Scan for the cell matching the given text and deliver its [x, y] coordinate at center. 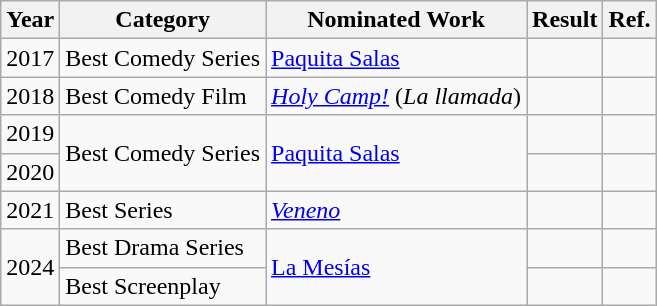
2018 [30, 96]
Veneno [396, 210]
2019 [30, 134]
2020 [30, 172]
2017 [30, 58]
Best Series [163, 210]
Holy Camp! (La llamada) [396, 96]
Category [163, 20]
Ref. [630, 20]
2021 [30, 210]
Best Comedy Film [163, 96]
Best Screenplay [163, 286]
2024 [30, 267]
Nominated Work [396, 20]
Result [565, 20]
Year [30, 20]
La Mesías [396, 267]
Best Drama Series [163, 248]
